Detect which cell encompasses the target text, then output its (X, Y) center coordinate. 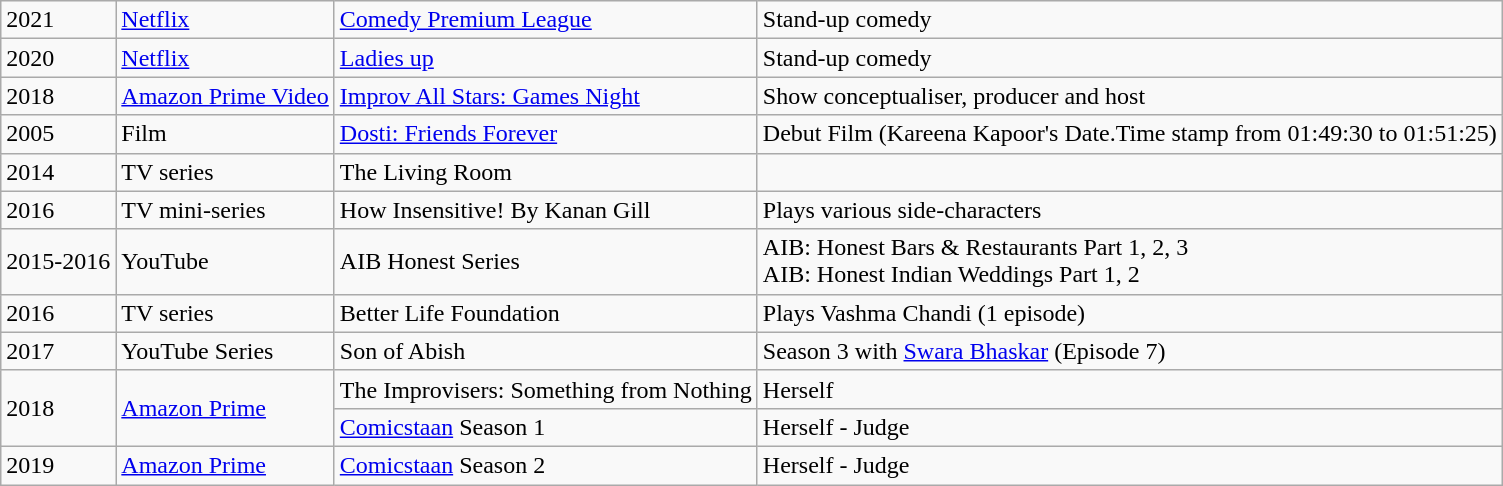
Debut Film (Kareena Kapoor's Date.Time stamp from 01:49:30 to 01:51:25) (1130, 134)
Improv All Stars: Games Night (546, 96)
Comedy Premium League (546, 20)
Film (225, 134)
2014 (58, 172)
YouTube Series (225, 351)
Show conceptualiser, producer and host (1130, 96)
Ladies up (546, 58)
Son of Abish (546, 351)
2021 (58, 20)
2017 (58, 351)
Herself (1130, 389)
Comicstaan Season 2 (546, 465)
How Insensitive! By Kanan Gill (546, 210)
AIB: Honest Bars & Restaurants Part 1, 2, 3AIB: Honest Indian Weddings Part 1, 2 (1130, 262)
The Living Room (546, 172)
2020 (58, 58)
The Improvisers: Something from Nothing (546, 389)
AIB Honest Series (546, 262)
TV mini-series (225, 210)
Amazon Prime Video (225, 96)
Comicstaan Season 1 (546, 427)
Dosti: Friends Forever (546, 134)
Plays various side-characters (1130, 210)
2019 (58, 465)
YouTube (225, 262)
2015-2016 (58, 262)
2005 (58, 134)
Plays Vashma Chandi (1 episode) (1130, 313)
Season 3 with Swara Bhaskar (Episode 7) (1130, 351)
Better Life Foundation (546, 313)
